Identify which cell holds the provided text, then report its [X, Y] central coordinate. 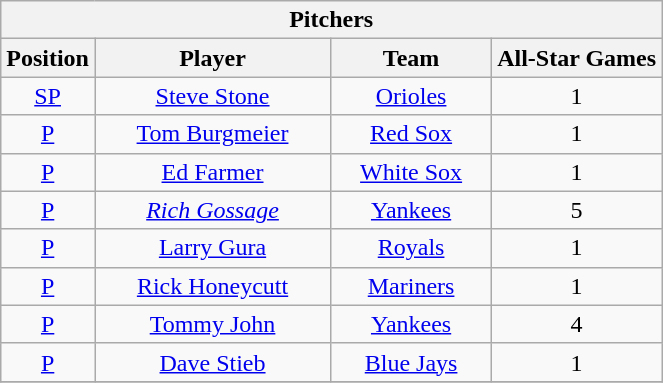
4 [577, 324]
Blue Jays [412, 362]
5 [577, 210]
Player [212, 58]
Dave Stieb [212, 362]
Team [412, 58]
Ed Farmer [212, 172]
Rick Honeycutt [212, 286]
Rich Gossage [212, 210]
Steve Stone [212, 96]
Pitchers [332, 20]
Tommy John [212, 324]
SP [48, 96]
Mariners [412, 286]
White Sox [412, 172]
Position [48, 58]
Tom Burgmeier [212, 134]
Royals [412, 248]
Orioles [412, 96]
All-Star Games [577, 58]
Larry Gura [212, 248]
Red Sox [412, 134]
